Scan for the cell matching the given text and deliver its [X, Y] coordinate at center. 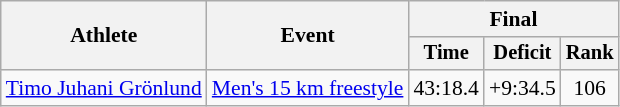
Deficit [522, 54]
43:18.4 [446, 88]
Timo Juhani Grönlund [104, 88]
+9:34.5 [522, 88]
Final [513, 19]
Men's 15 km freestyle [308, 88]
106 [590, 88]
Event [308, 36]
Time [446, 54]
Rank [590, 54]
Athlete [104, 36]
